Find where the given text appears and provide that cell's center as [x, y] coordinate. 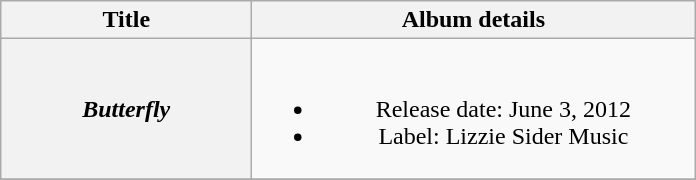
Release date: June 3, 2012Label: Lizzie Sider Music [474, 109]
Title [126, 20]
Butterfly [126, 109]
Album details [474, 20]
